Return the (X, Y) coordinate for the center point of the cell that contains the specified text.  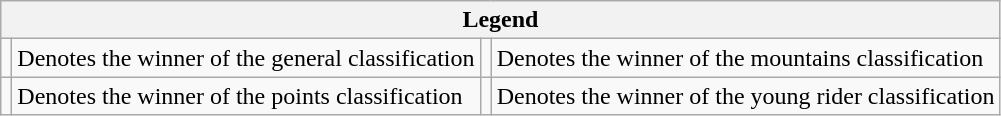
Denotes the winner of the general classification (246, 58)
Denotes the winner of the young rider classification (746, 96)
Denotes the winner of the mountains classification (746, 58)
Denotes the winner of the points classification (246, 96)
Legend (500, 20)
